Search for the cell housing the specified text and yield its (X, Y) center coordinate. 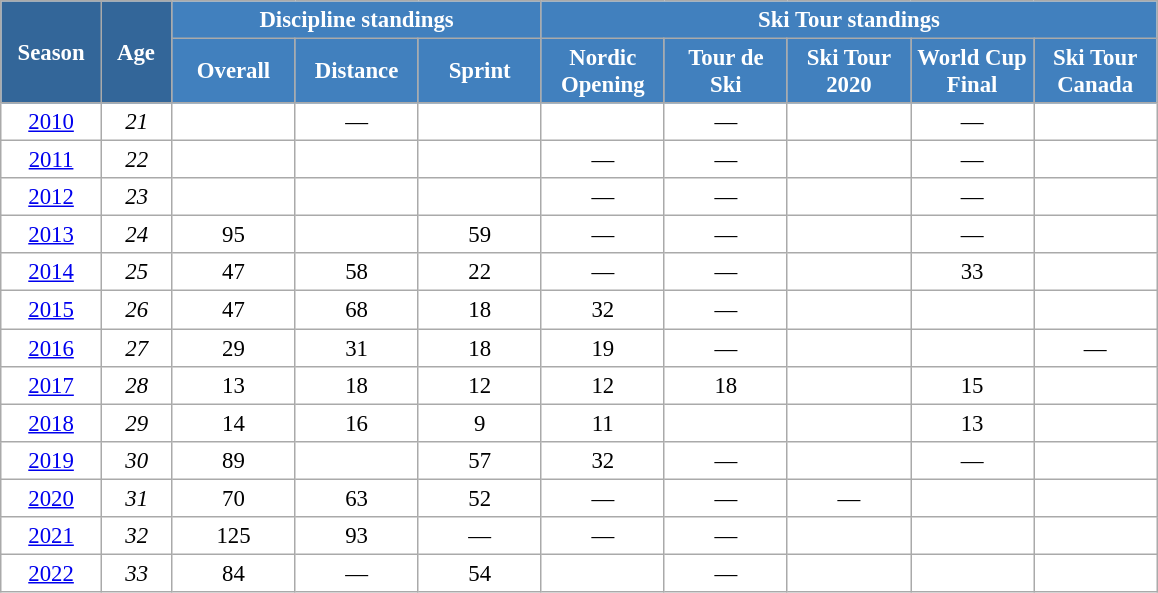
84 (234, 573)
30 (136, 460)
2014 (52, 273)
2016 (52, 348)
2020 (52, 498)
2011 (52, 160)
25 (136, 273)
Sprint (480, 72)
27 (136, 348)
89 (234, 460)
Ski Tour2020 (848, 72)
19 (602, 348)
2021 (52, 536)
2010 (52, 122)
70 (234, 498)
15 (972, 385)
9 (480, 423)
2013 (52, 235)
2017 (52, 385)
57 (480, 460)
2019 (52, 460)
2015 (52, 310)
Season (52, 52)
54 (480, 573)
52 (480, 498)
11 (602, 423)
Tour deSki (726, 72)
125 (234, 536)
Ski Tour standings (848, 20)
16 (356, 423)
Age (136, 52)
59 (480, 235)
58 (356, 273)
68 (356, 310)
63 (356, 498)
Ski TourCanada (1096, 72)
Distance (356, 72)
14 (234, 423)
2018 (52, 423)
NordicOpening (602, 72)
2022 (52, 573)
Overall (234, 72)
21 (136, 122)
World CupFinal (972, 72)
2012 (52, 197)
Discipline standings (356, 20)
95 (234, 235)
93 (356, 536)
23 (136, 197)
28 (136, 385)
24 (136, 235)
26 (136, 310)
